Pinpoint the cell where the given text exists, returning its (x, y) midpoint coordinate. 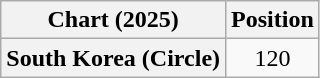
120 (273, 58)
Position (273, 20)
South Korea (Circle) (114, 58)
Chart (2025) (114, 20)
